Return the (X, Y) coordinate for the center point of the cell that contains the specified text.  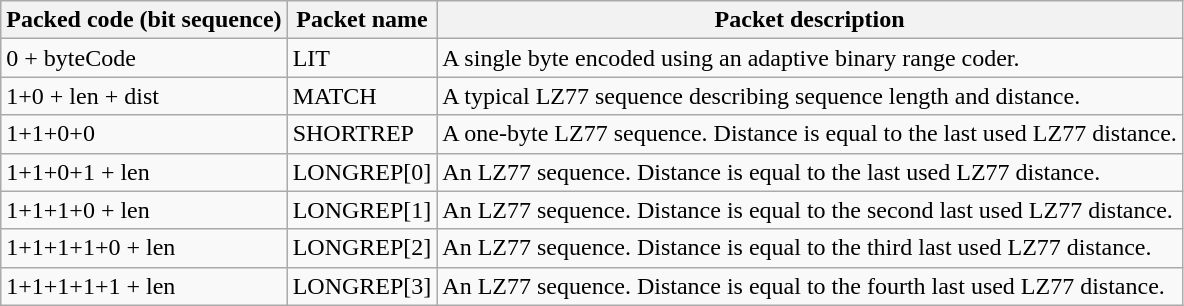
SHORTREP (362, 134)
LONGREP[0] (362, 172)
1+1+0+1 + len (144, 172)
1+1+1+1+1 + len (144, 286)
LIT (362, 58)
An LZ77 sequence. Distance is equal to the third last used LZ77 distance. (810, 248)
A typical LZ77 sequence describing sequence length and distance. (810, 96)
An LZ77 sequence. Distance is equal to the fourth last used LZ77 distance. (810, 286)
1+0 + len + dist (144, 96)
An LZ77 sequence. Distance is equal to the last used LZ77 distance. (810, 172)
LONGREP[1] (362, 210)
A single byte encoded using an adaptive binary range coder. (810, 58)
An LZ77 sequence. Distance is equal to the second last used LZ77 distance. (810, 210)
Packet description (810, 20)
Packet name (362, 20)
1+1+1+0 + len (144, 210)
Packed code (bit sequence) (144, 20)
0 + byteCode (144, 58)
1+1+0+0 (144, 134)
1+1+1+1+0 + len (144, 248)
MATCH (362, 96)
LONGREP[3] (362, 286)
LONGREP[2] (362, 248)
A one-byte LZ77 sequence. Distance is equal to the last used LZ77 distance. (810, 134)
